Return (x, y) of the center of cell containing provided text 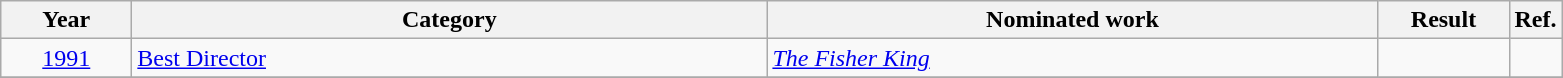
Ref. (1536, 20)
Nominated work (1072, 20)
Result (1444, 20)
Category (450, 20)
Year (66, 20)
1991 (66, 58)
The Fisher King (1072, 58)
Best Director (450, 58)
